Return the (X, Y) coordinate for the center point of the cell that contains the specified text.  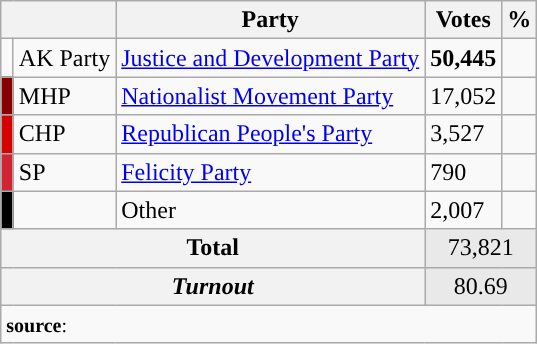
Nationalist Movement Party (270, 96)
Party (270, 20)
Turnout (213, 286)
Total (213, 248)
80.69 (481, 286)
SP (64, 172)
AK Party (64, 58)
2,007 (464, 210)
50,445 (464, 58)
% (520, 20)
790 (464, 172)
source: (269, 324)
3,527 (464, 134)
73,821 (481, 248)
CHP (64, 134)
Votes (464, 20)
Other (270, 210)
Felicity Party (270, 172)
Republican People's Party (270, 134)
17,052 (464, 96)
Justice and Development Party (270, 58)
MHP (64, 96)
